Return (X, Y) of the center of cell containing provided text 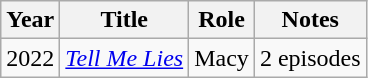
Macy (222, 58)
Role (222, 20)
Tell Me Lies (124, 58)
2022 (30, 58)
Year (30, 20)
2 episodes (310, 58)
Title (124, 20)
Notes (310, 20)
